Provide the (X, Y) coordinate of the cell's center where the given text is located.  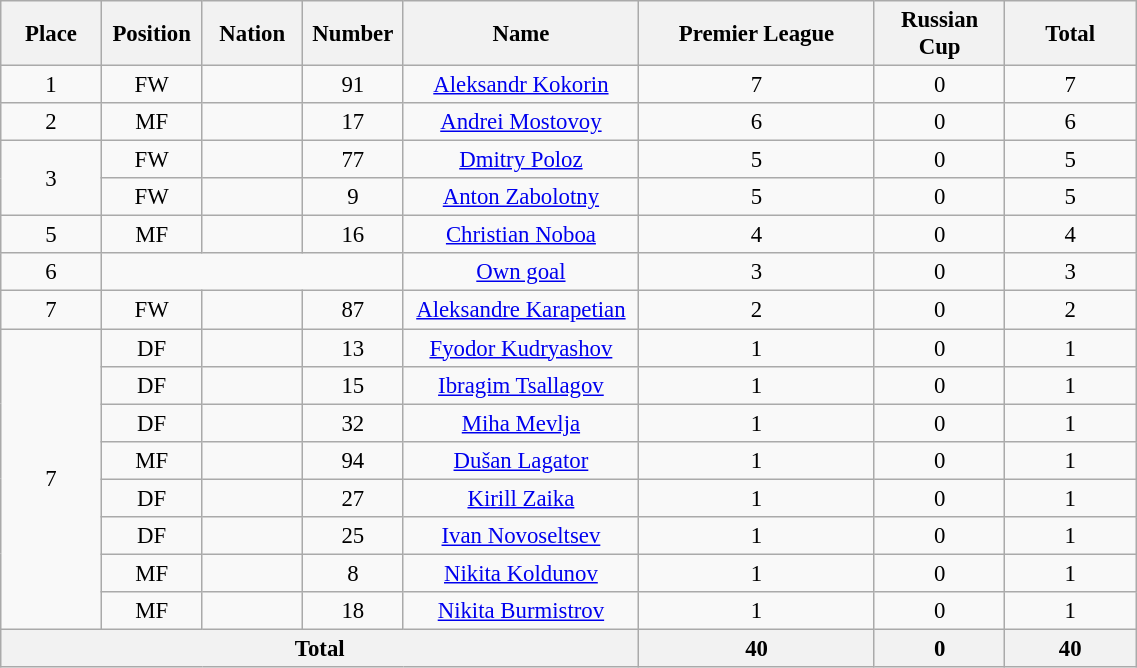
Place (52, 34)
13 (354, 348)
Andrei Mostovoy (521, 122)
9 (354, 197)
Ibragim Tsallagov (521, 385)
27 (354, 498)
Nikita Burmistrov (521, 611)
Number (354, 34)
Premier League (757, 34)
25 (354, 536)
16 (354, 235)
Miha Mevlja (521, 423)
87 (354, 310)
Anton Zabolotny (521, 197)
8 (354, 573)
77 (354, 160)
Position (152, 34)
Ivan Novoseltsev (521, 536)
Nikita Koldunov (521, 573)
32 (354, 423)
Dmitry Poloz (521, 160)
Fyodor Kudryashov (521, 348)
Nation (252, 34)
Own goal (521, 273)
Kirill Zaika (521, 498)
17 (354, 122)
18 (354, 611)
15 (354, 385)
Dušan Lagator (521, 460)
Aleksandr Kokorin (521, 85)
91 (354, 85)
94 (354, 460)
Aleksandre Karapetian (521, 310)
Christian Noboa (521, 235)
Name (521, 34)
Russian Cup (940, 34)
